Provide the [x, y] coordinate of the cell's center where the given text is located.  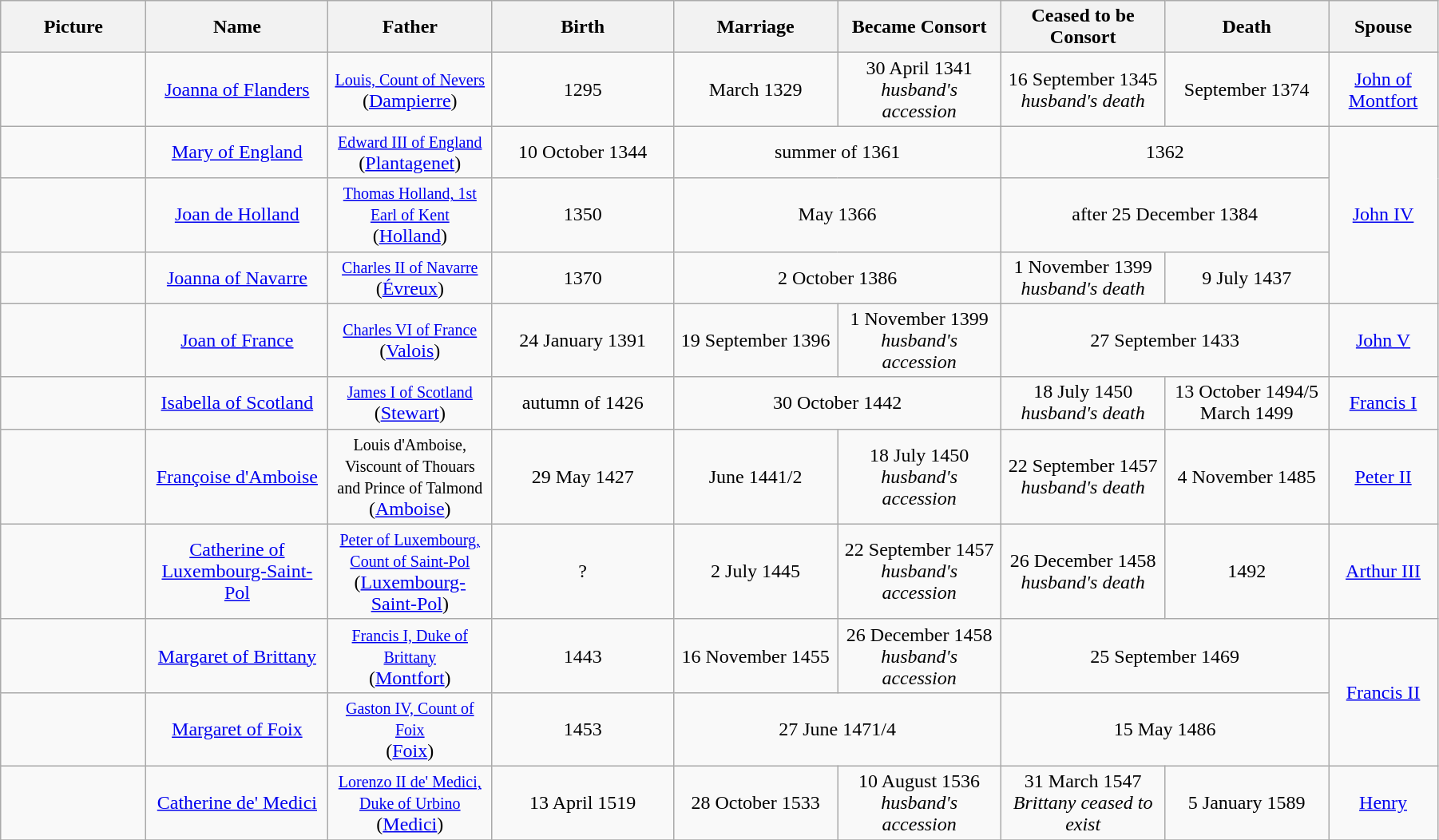
1 November 1399husband's death [1083, 278]
18 July 1450husband's death [1083, 402]
22 September 1457husband's accession [920, 572]
2 October 1386 [838, 278]
10 August 1536husband's accession [920, 802]
19 September 1396 [755, 340]
May 1366 [838, 215]
5 January 1589 [1247, 802]
June 1441/2 [755, 476]
30 April 1341husband's accession [920, 89]
22 September 1457husband's death [1083, 476]
27 June 1471/4 [838, 729]
24 January 1391 [583, 340]
September 1374 [1247, 89]
Charles VI of France (Valois) [410, 340]
John of Montfort [1383, 89]
Picture [73, 27]
1295 [583, 89]
1443 [583, 656]
Death [1247, 27]
13 October 1494/5 March 1499 [1247, 402]
Thomas Holland, 1st Earl of Kent(Holland) [410, 215]
Francis I, Duke of Brittany(Montfort) [410, 656]
Lorenzo II de' Medici, Duke of Urbino (Medici) [410, 802]
1 November 1399husband's accession [920, 340]
Peter II [1383, 476]
27 September 1433 [1165, 340]
Henry [1383, 802]
15 May 1486 [1165, 729]
Ceased to be Consort [1083, 27]
31 March 1547Brittany ceased to exist [1083, 802]
Joanna of Navarre [237, 278]
Margaret of Foix [237, 729]
Spouse [1383, 27]
2 July 1445 [755, 572]
13 April 1519 [583, 802]
Mary of England [237, 152]
? [583, 572]
30 October 1442 [838, 402]
John IV [1383, 215]
Joan de Holland [237, 215]
Françoise d'Amboise [237, 476]
Francis I [1383, 402]
Charles II of Navarre(Évreux) [410, 278]
James I of Scotland (Stewart) [410, 402]
10 October 1344 [583, 152]
Father [410, 27]
1362 [1165, 152]
1453 [583, 729]
26 December 1458husband's accession [920, 656]
Joanna of Flanders [237, 89]
Isabella of Scotland [237, 402]
John V [1383, 340]
28 October 1533 [755, 802]
1350 [583, 215]
29 May 1427 [583, 476]
Edward III of England(Plantagenet) [410, 152]
Catherine of Luxembourg-Saint-Pol [237, 572]
16 November 1455 [755, 656]
9 July 1437 [1247, 278]
Birth [583, 27]
18 July 1450husband's accession [920, 476]
Name [237, 27]
summer of 1361 [838, 152]
1370 [583, 278]
Catherine de' Medici [237, 802]
after 25 December 1384 [1165, 215]
Margaret of Brittany [237, 656]
1492 [1247, 572]
25 September 1469 [1165, 656]
4 November 1485 [1247, 476]
16 September 1345husband's death [1083, 89]
Louis, Count of Nevers (Dampierre) [410, 89]
autumn of 1426 [583, 402]
March 1329 [755, 89]
Became Consort [920, 27]
26 December 1458husband's death [1083, 572]
Gaston IV, Count of Foix(Foix) [410, 729]
Francis II [1383, 692]
Peter of Luxembourg, Count of Saint-Pol(Luxembourg-Saint-Pol) [410, 572]
Arthur III [1383, 572]
Louis d'Amboise, Viscount of Thouars and Prince of Talmond(Amboise) [410, 476]
Marriage [755, 27]
Joan of France [237, 340]
